Pinpoint the cell where the given text exists, returning its [X, Y] midpoint coordinate. 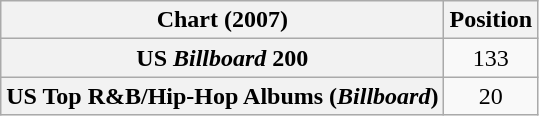
133 [491, 58]
Chart (2007) [222, 20]
Position [491, 20]
20 [491, 96]
US Billboard 200 [222, 58]
US Top R&B/Hip-Hop Albums (Billboard) [222, 96]
